Output the (x, y) coordinate of the center of the cell containing the given text.  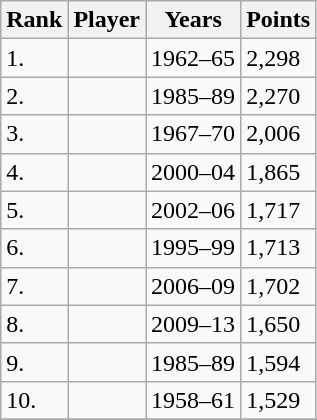
Player (107, 20)
6. (34, 248)
2. (34, 96)
5. (34, 210)
7. (34, 286)
1,717 (278, 210)
Years (194, 20)
Points (278, 20)
1,713 (278, 248)
2,270 (278, 96)
2009–13 (194, 324)
1962–65 (194, 58)
10. (34, 400)
4. (34, 172)
1,865 (278, 172)
1995–99 (194, 248)
1. (34, 58)
2,298 (278, 58)
1,702 (278, 286)
1,650 (278, 324)
2006–09 (194, 286)
1,529 (278, 400)
9. (34, 362)
2000–04 (194, 172)
3. (34, 134)
1,594 (278, 362)
1958–61 (194, 400)
2002–06 (194, 210)
Rank (34, 20)
8. (34, 324)
2,006 (278, 134)
1967–70 (194, 134)
